Detect which cell encompasses the target text, then output its [X, Y] center coordinate. 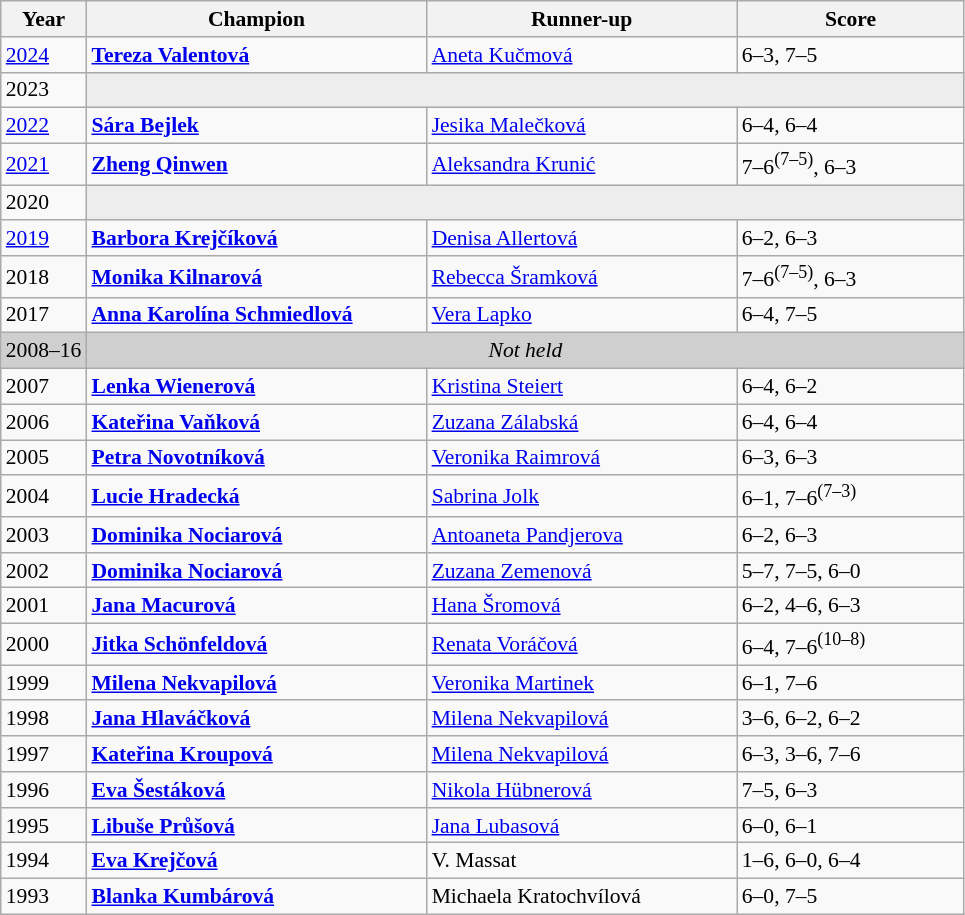
3–6, 6–2, 6–2 [851, 719]
Rebecca Šramková [582, 276]
Eva Krejčová [256, 861]
1999 [44, 683]
7–5, 6–3 [851, 790]
Antoaneta Pandjerova [582, 535]
Aleksandra Krunić [582, 164]
2005 [44, 458]
6–3, 3–6, 7–6 [851, 754]
1998 [44, 719]
Blanka Kumbárová [256, 897]
Hana Šromová [582, 606]
Barbora Krejčíková [256, 239]
2017 [44, 316]
6–4, 7–6(10–8) [851, 644]
5–7, 7–5, 6–0 [851, 571]
Jana Macurová [256, 606]
Jitka Schönfeldová [256, 644]
1996 [44, 790]
Petra Novotníková [256, 458]
Jesika Malečková [582, 126]
2001 [44, 606]
2021 [44, 164]
2023 [44, 90]
Score [851, 19]
1994 [44, 861]
Eva Šestáková [256, 790]
2019 [44, 239]
2022 [44, 126]
6–1, 7–6(7–3) [851, 496]
Anna Karolína Schmiedlová [256, 316]
Zheng Qinwen [256, 164]
Not held [525, 351]
1993 [44, 897]
2008–16 [44, 351]
1997 [44, 754]
2007 [44, 387]
6–4, 6–2 [851, 387]
Jana Hlaváčková [256, 719]
Veronika Martinek [582, 683]
6–2, 4–6, 6–3 [851, 606]
Kateřina Vaňková [256, 422]
2000 [44, 644]
Aneta Kučmová [582, 55]
V. Massat [582, 861]
6–1, 7–6 [851, 683]
Champion [256, 19]
2006 [44, 422]
Runner-up [582, 19]
Libuše Průšová [256, 826]
Michaela Kratochvílová [582, 897]
Monika Kilnarová [256, 276]
Zuzana Zálabská [582, 422]
Lenka Wienerová [256, 387]
2024 [44, 55]
2003 [44, 535]
2002 [44, 571]
Kristina Steiert [582, 387]
Tereza Valentová [256, 55]
6–3, 6–3 [851, 458]
6–3, 7–5 [851, 55]
2020 [44, 203]
Veronika Raimrová [582, 458]
Denisa Allertová [582, 239]
Jana Lubasová [582, 826]
Zuzana Zemenová [582, 571]
Year [44, 19]
Nikola Hübnerová [582, 790]
Sára Bejlek [256, 126]
Lucie Hradecká [256, 496]
Renata Voráčová [582, 644]
2018 [44, 276]
Sabrina Jolk [582, 496]
1995 [44, 826]
6–0, 7–5 [851, 897]
Vera Lapko [582, 316]
Kateřina Kroupová [256, 754]
6–0, 6–1 [851, 826]
6–4, 7–5 [851, 316]
2004 [44, 496]
1–6, 6–0, 6–4 [851, 861]
